Find where the given text appears and provide that cell's center as (x, y) coordinate. 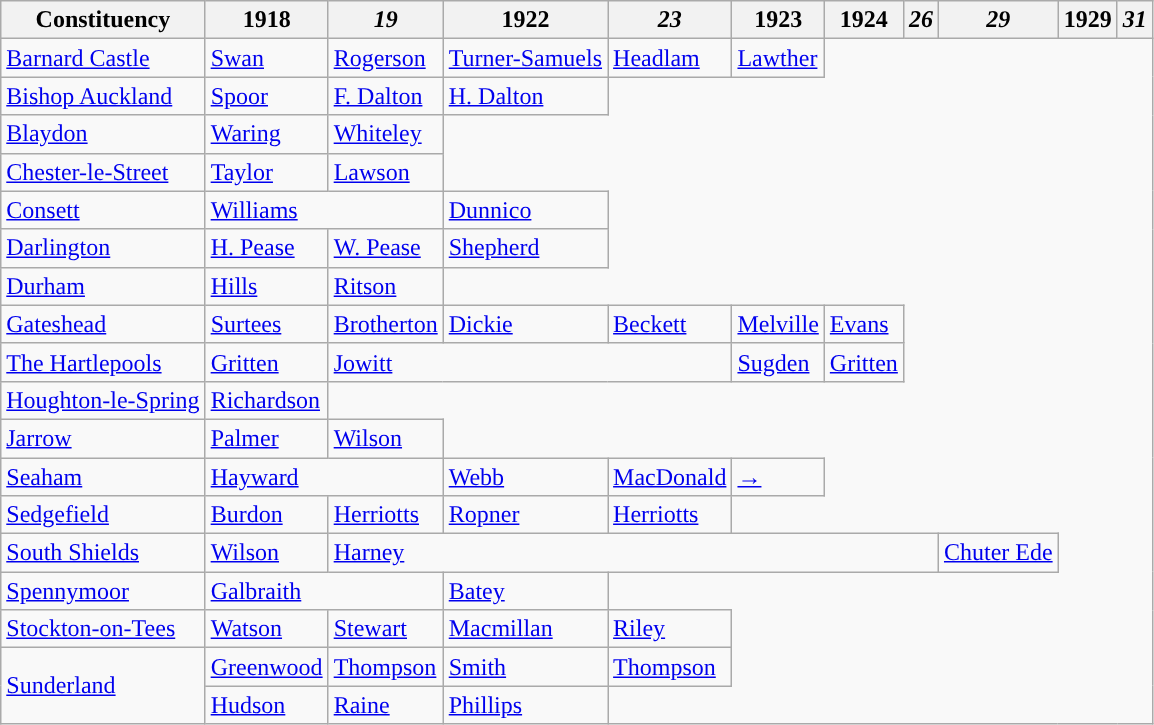
Ritson (386, 286)
Headlam (670, 58)
Ropner (525, 515)
Greenwood (266, 667)
Macmillan (525, 629)
Palmer (266, 438)
Harney (633, 553)
MacDonald (670, 477)
Dunnico (525, 210)
Spennymoor (103, 591)
Seaham (103, 477)
Lawson (386, 172)
Melville (778, 324)
Webb (525, 477)
Lawther (778, 58)
H. Pease (266, 248)
Taylor (266, 172)
The Hartlepools (103, 362)
Surtees (266, 324)
Barnard Castle (103, 58)
Evans (864, 324)
Spoor (266, 96)
Richardson (266, 400)
Brotherton (386, 324)
South Shields (103, 553)
Sunderland (103, 686)
Swan (266, 58)
Bishop Auckland (103, 96)
Constituency (103, 20)
Batey (525, 591)
Riley (670, 629)
→ (778, 477)
Galbraith (324, 591)
Stockton-on-Tees (103, 629)
Raine (386, 705)
Smith (525, 667)
F. Dalton (386, 96)
Dickie (525, 324)
Sedgefield (103, 515)
Blaydon (103, 134)
Beckett (670, 324)
Rogerson (386, 58)
Hayward (324, 477)
Houghton-le-Spring (103, 400)
Darlington (103, 248)
1918 (266, 20)
23 (670, 20)
1924 (864, 20)
31 (1134, 20)
Durham (103, 286)
Hudson (266, 705)
Jarrow (103, 438)
Watson (266, 629)
Sugden (778, 362)
1929 (1088, 20)
Williams (324, 210)
Chester-le-Street (103, 172)
1922 (525, 20)
W. Pease (386, 248)
Shepherd (525, 248)
Chuter Ede (998, 553)
Turner-Samuels (525, 58)
Burdon (266, 515)
Stewart (386, 629)
26 (920, 20)
1923 (778, 20)
Jowitt (530, 362)
Gateshead (103, 324)
29 (998, 20)
Waring (266, 134)
Hills (266, 286)
Whiteley (386, 134)
Phillips (525, 705)
H. Dalton (525, 96)
Consett (103, 210)
19 (386, 20)
